For the text-containing cell, return its midpoint in (x, y) coordinate format. 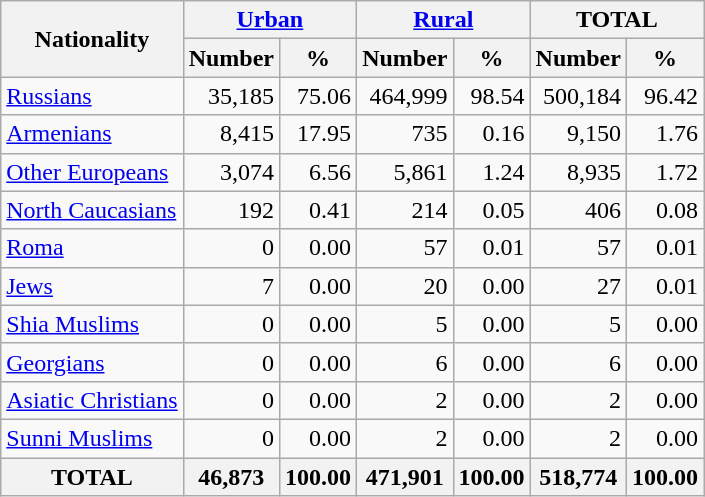
Nationality (92, 39)
214 (405, 210)
Sunni Muslims (92, 438)
Other Europeans (92, 172)
Armenians (92, 134)
9,150 (578, 134)
1.24 (492, 172)
8,935 (578, 172)
Asiatic Christians (92, 400)
27 (578, 286)
Russians (92, 96)
0.05 (492, 210)
7 (231, 286)
Roma (92, 248)
471,901 (405, 477)
Urban (270, 20)
1.76 (664, 134)
518,774 (578, 477)
0.41 (318, 210)
96.42 (664, 96)
8,415 (231, 134)
Jews (92, 286)
North Caucasians (92, 210)
20 (405, 286)
3,074 (231, 172)
75.06 (318, 96)
1.72 (664, 172)
0.08 (664, 210)
0.16 (492, 134)
98.54 (492, 96)
500,184 (578, 96)
464,999 (405, 96)
406 (578, 210)
17.95 (318, 134)
192 (231, 210)
Georgians (92, 362)
6.56 (318, 172)
Shia Muslims (92, 324)
35,185 (231, 96)
46,873 (231, 477)
5,861 (405, 172)
735 (405, 134)
Rural (444, 20)
